Detect which cell encompasses the target text, then output its (X, Y) center coordinate. 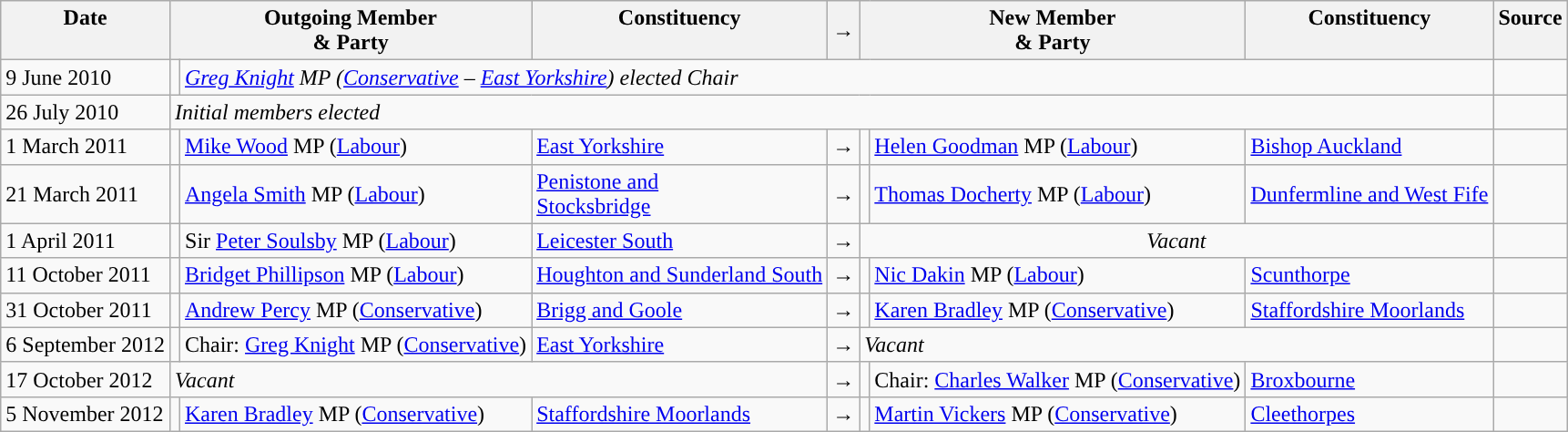
Brigg and Goole (679, 310)
Bishop Auckland (1369, 147)
31 October 2011 (86, 310)
Greg Knight MP (Conservative – East Yorkshire) elected Chair (837, 77)
1 March 2011 (86, 147)
Scunthorpe (1369, 275)
Leicester South (679, 241)
Outgoing Member& Party (350, 31)
Helen Goodman MP (Labour) (1058, 147)
Initial members elected (830, 112)
Bridget Phillipson MP (Labour) (356, 275)
Angela Smith MP (Labour) (356, 193)
17 October 2012 (86, 379)
6 September 2012 (86, 345)
Chair: Charles Walker MP (Conservative) (1058, 379)
Nic Dakin MP (Labour) (1058, 275)
New Member& Party (1053, 31)
21 March 2011 (86, 193)
Source (1530, 31)
Broxbourne (1369, 379)
9 June 2010 (86, 77)
Chair: Greg Knight MP (Conservative) (356, 345)
Thomas Docherty MP (Labour) (1058, 193)
Martin Vickers MP (Conservative) (1058, 414)
26 July 2010 (86, 112)
Sir Peter Soulsby MP (Labour) (356, 241)
Cleethorpes (1369, 414)
Andrew Percy MP (Conservative) (356, 310)
Dunfermline and West Fife (1369, 193)
1 April 2011 (86, 241)
11 October 2011 (86, 275)
Houghton and Sunderland South (679, 275)
Date (86, 31)
Mike Wood MP (Labour) (356, 147)
5 November 2012 (86, 414)
Penistone andStocksbridge (679, 193)
